Determine the (x, y) coordinate at the center of the cell enclosing the given text.  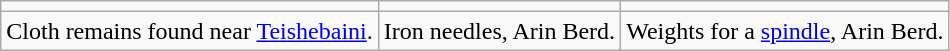
Weights for a spindle, Arin Berd. (785, 31)
Iron needles, Arin Berd. (499, 31)
Cloth remains found near Teishebaini. (190, 31)
